Determine the [X, Y] coordinate at the center of the cell enclosing the given text.  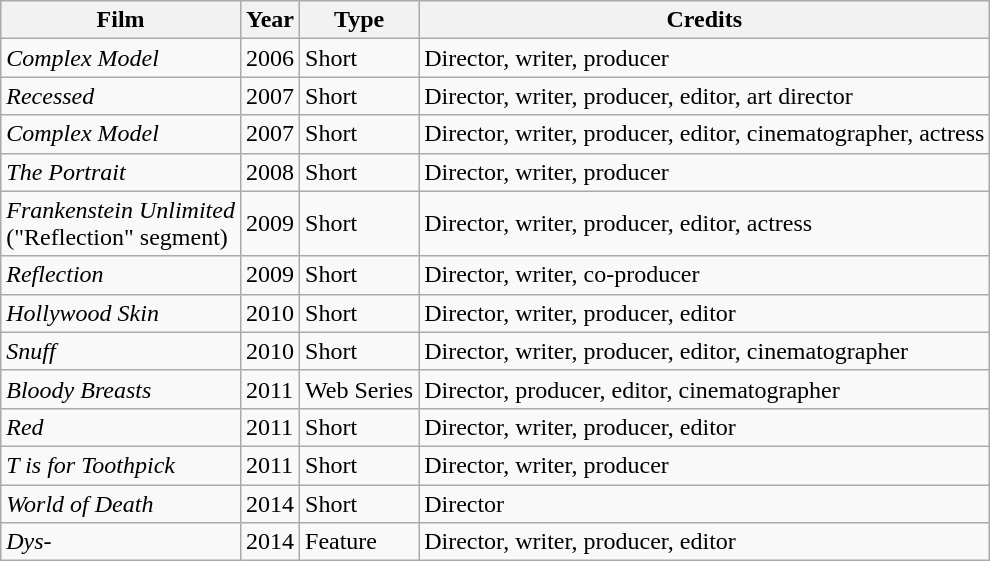
Hollywood Skin [121, 313]
Director, writer, producer, editor, cinematographer [704, 351]
Director, writer, producer, editor, cinematographer, actress [704, 134]
Director, producer, editor, cinematographer [704, 389]
Recessed [121, 96]
Reflection [121, 275]
Red [121, 427]
Snuff [121, 351]
Feature [360, 542]
Director, writer, producer, editor, art director [704, 96]
2006 [270, 58]
Year [270, 20]
Film [121, 20]
Web Series [360, 389]
Director, writer, co-producer [704, 275]
Director, writer, producer, editor, actress [704, 224]
Dys- [121, 542]
Frankenstein Unlimited("Reflection" segment) [121, 224]
Bloody Breasts [121, 389]
2008 [270, 172]
T is for Toothpick [121, 465]
World of Death [121, 503]
Credits [704, 20]
Type [360, 20]
The Portrait [121, 172]
Director [704, 503]
